Capture the cell that displays the provided text and extract its [x, y] central coordinate. 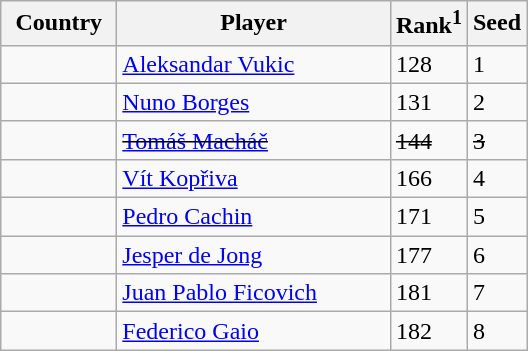
Aleksandar Vukic [254, 64]
Seed [496, 24]
Nuno Borges [254, 102]
Tomáš Macháč [254, 140]
182 [428, 331]
Rank1 [428, 24]
Jesper de Jong [254, 255]
166 [428, 178]
2 [496, 102]
Juan Pablo Ficovich [254, 293]
5 [496, 217]
144 [428, 140]
181 [428, 293]
1 [496, 64]
Pedro Cachin [254, 217]
131 [428, 102]
Federico Gaio [254, 331]
128 [428, 64]
3 [496, 140]
177 [428, 255]
Country [59, 24]
Player [254, 24]
7 [496, 293]
8 [496, 331]
4 [496, 178]
171 [428, 217]
Vít Kopřiva [254, 178]
6 [496, 255]
